Scan for the cell matching the given text and deliver its (x, y) coordinate at center. 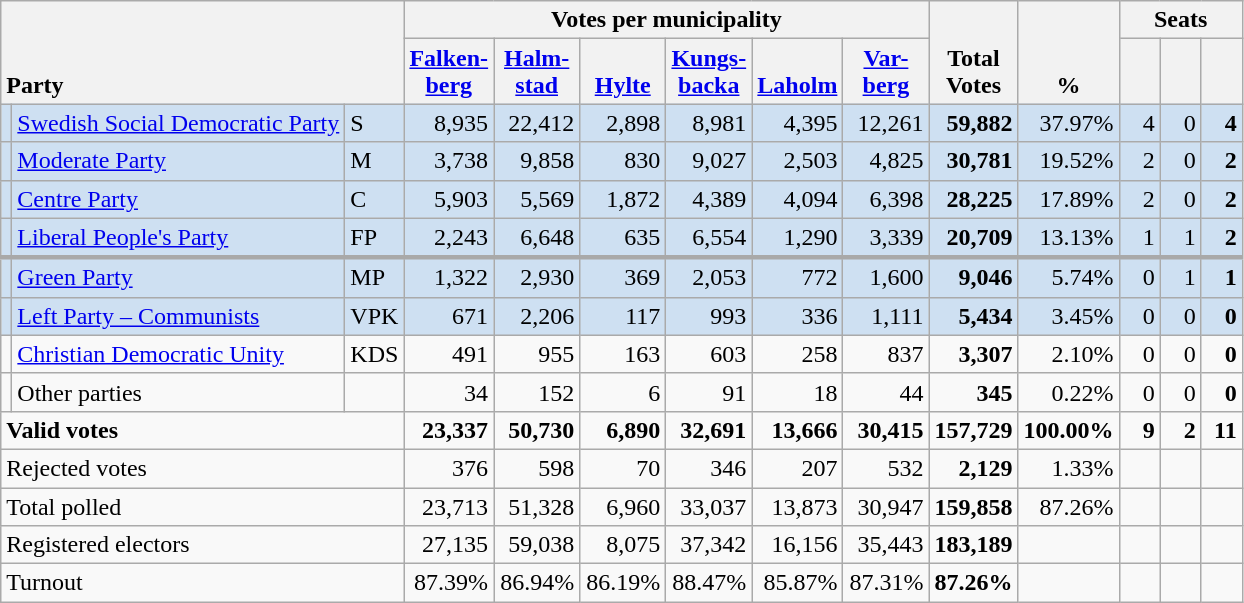
635 (623, 238)
Green Party (178, 278)
Liberal People's Party (178, 238)
0.22% (1068, 392)
6 (623, 392)
27,135 (449, 545)
17.89% (1068, 199)
671 (449, 316)
Kungs- backa (709, 72)
4,395 (798, 123)
1,600 (886, 278)
23,713 (449, 507)
Total polled (202, 507)
Falken- berg (449, 72)
12,261 (886, 123)
32,691 (709, 430)
11 (1222, 430)
6,554 (709, 238)
Party (202, 52)
M (374, 161)
Hylte (623, 72)
33,037 (709, 507)
4,389 (709, 199)
Other parties (178, 392)
6,960 (623, 507)
FP (374, 238)
2,243 (449, 238)
2,503 (798, 161)
8,981 (709, 123)
2,129 (974, 468)
1.33% (1068, 468)
Left Party – Communists (178, 316)
258 (798, 354)
3,738 (449, 161)
8,075 (623, 545)
C (374, 199)
9,027 (709, 161)
88.47% (709, 583)
59,038 (537, 545)
2,898 (623, 123)
20,709 (974, 238)
30,947 (886, 507)
955 (537, 354)
6,648 (537, 238)
3,307 (974, 354)
3.45% (1068, 316)
4,825 (886, 161)
87.39% (449, 583)
830 (623, 161)
5,903 (449, 199)
376 (449, 468)
22,412 (537, 123)
87.31% (886, 583)
37,342 (709, 545)
2,206 (537, 316)
86.19% (623, 583)
13,873 (798, 507)
117 (623, 316)
6,398 (886, 199)
3,339 (886, 238)
Swedish Social Democratic Party (178, 123)
6,890 (623, 430)
Centre Party (178, 199)
Total Votes (974, 52)
1,111 (886, 316)
9 (1140, 430)
19.52% (1068, 161)
13,666 (798, 430)
100.00% (1068, 430)
37.97% (1068, 123)
Valid votes (202, 430)
30,781 (974, 161)
Var- berg (886, 72)
157,729 (974, 430)
Seats (1180, 20)
5.74% (1068, 278)
8,935 (449, 123)
532 (886, 468)
13.13% (1068, 238)
4,094 (798, 199)
Halm- stad (537, 72)
183,189 (974, 545)
Moderate Party (178, 161)
KDS (374, 354)
159,858 (974, 507)
1,290 (798, 238)
2.10% (1068, 354)
Rejected votes (202, 468)
MP (374, 278)
Laholm (798, 72)
VPK (374, 316)
51,328 (537, 507)
336 (798, 316)
59,882 (974, 123)
345 (974, 392)
9,046 (974, 278)
Votes per municipality (666, 20)
5,569 (537, 199)
44 (886, 392)
91 (709, 392)
2,930 (537, 278)
Turnout (202, 583)
1,872 (623, 199)
50,730 (537, 430)
837 (886, 354)
% (1068, 52)
152 (537, 392)
163 (623, 354)
Registered electors (202, 545)
207 (798, 468)
598 (537, 468)
30,415 (886, 430)
34 (449, 392)
369 (623, 278)
9,858 (537, 161)
18 (798, 392)
603 (709, 354)
2,053 (709, 278)
491 (449, 354)
28,225 (974, 199)
772 (798, 278)
23,337 (449, 430)
993 (709, 316)
16,156 (798, 545)
Christian Democratic Unity (178, 354)
70 (623, 468)
35,443 (886, 545)
5,434 (974, 316)
1,322 (449, 278)
346 (709, 468)
85.87% (798, 583)
86.94% (537, 583)
S (374, 123)
